Return the [x, y] coordinate for the center point of the cell that contains the specified text.  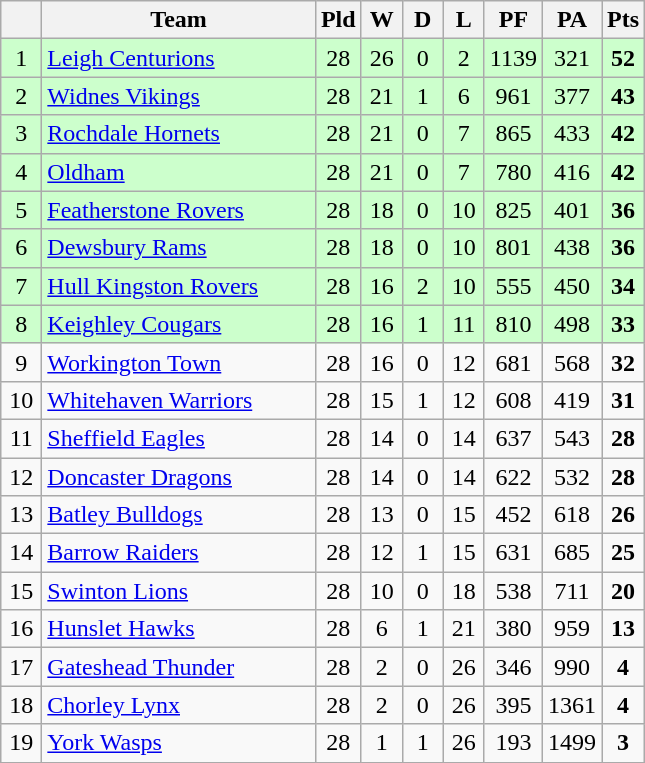
555 [513, 286]
Doncaster Dragons [179, 477]
622 [513, 477]
395 [513, 705]
Hull Kingston Rovers [179, 286]
Widnes Vikings [179, 96]
York Wasps [179, 743]
438 [572, 248]
PA [572, 20]
780 [513, 172]
Pld [338, 20]
990 [572, 667]
681 [513, 362]
1361 [572, 705]
568 [572, 362]
Gateshead Thunder [179, 667]
631 [513, 553]
450 [572, 286]
637 [513, 438]
8 [22, 324]
Sheffield Eagles [179, 438]
532 [572, 477]
959 [572, 629]
52 [624, 58]
25 [624, 553]
Keighley Cougars [179, 324]
Workington Town [179, 362]
43 [624, 96]
193 [513, 743]
L [464, 20]
Whitehaven Warriors [179, 400]
1139 [513, 58]
801 [513, 248]
416 [572, 172]
321 [572, 58]
Rochdale Hornets [179, 134]
34 [624, 286]
Swinton Lions [179, 591]
19 [22, 743]
543 [572, 438]
Chorley Lynx [179, 705]
Hunslet Hawks [179, 629]
608 [513, 400]
711 [572, 591]
PF [513, 20]
9 [22, 362]
810 [513, 324]
Pts [624, 20]
32 [624, 362]
Dewsbury Rams [179, 248]
Team [179, 20]
498 [572, 324]
825 [513, 210]
538 [513, 591]
Oldham [179, 172]
865 [513, 134]
20 [624, 591]
Featherstone Rovers [179, 210]
17 [22, 667]
685 [572, 553]
31 [624, 400]
D [422, 20]
452 [513, 515]
5 [22, 210]
Barrow Raiders [179, 553]
961 [513, 96]
346 [513, 667]
433 [572, 134]
377 [572, 96]
618 [572, 515]
W [382, 20]
Batley Bulldogs [179, 515]
33 [624, 324]
419 [572, 400]
380 [513, 629]
401 [572, 210]
Leigh Centurions [179, 58]
1499 [572, 743]
